Return the [x, y] coordinate for the center point of the cell that contains the specified text.  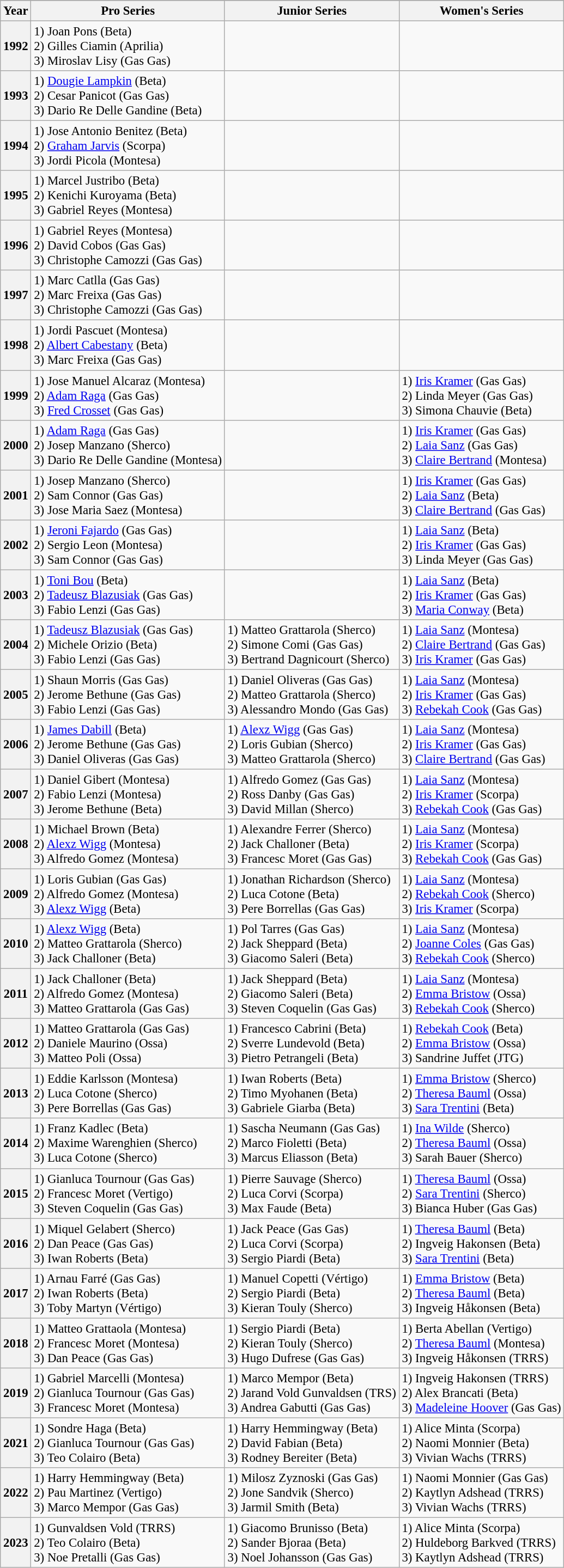
1) Marcel Justribo (Beta)2) Kenichi Kuroyama (Beta)3) Gabriel Reyes (Montesa) [128, 196]
1) Daniel Gibert (Montesa)2) Fabio Lenzi (Montesa)3) Jerome Bethune (Beta) [128, 794]
1) Josep Manzano (Sherco)2) Sam Connor (Gas Gas)3) Jose Maria Saez (Montesa) [128, 495]
1) Sondre Haga (Beta)2) Gianluca Tournour (Gas Gas)3) Teo Colairo (Beta) [128, 1443]
Year [16, 11]
1) Harry Hemmingway (Beta)2) David Fabian (Beta)3) Rodney Bereiter (Beta) [312, 1443]
1) Joan Pons (Beta)2) Gilles Ciamin (Aprilia)3) Miroslav Lisy (Gas Gas) [128, 46]
1) Toni Bou (Beta)2) Tadeusz Blazusiak (Gas Gas)3) Fabio Lenzi (Gas Gas) [128, 595]
1) Laia Sanz (Montesa)2) Joanne Coles (Gas Gas)3) Rebekah Cook (Sherco) [482, 944]
2001 [16, 495]
1) Matteo Grattarola (Sherco)2) Simone Comi (Gas Gas)3) Bertrand Dagnicourt (Sherco) [312, 645]
1) Shaun Morris (Gas Gas)2) Jerome Bethune (Gas Gas)3) Fabio Lenzi (Gas Gas) [128, 694]
1) Miquel Gelabert (Sherco)2) Dan Peace (Gas Gas)3) Iwan Roberts (Beta) [128, 1243]
1996 [16, 246]
2004 [16, 645]
1) Emma Bristow (Sherco)2) Theresa Bauml (Ossa)3) Sara Trentini (Beta) [482, 1094]
1) Jordi Pascuet (Montesa)2) Albert Cabestany (Beta)3) Marc Freixa (Gas Gas) [128, 345]
1) Iris Kramer (Gas Gas)2) Laia Sanz (Gas Gas)3) Claire Bertrand (Montesa) [482, 445]
1) Iris Kramer (Gas Gas)2) Laia Sanz (Beta)3) Claire Bertrand (Gas Gas) [482, 495]
1) Ina Wilde (Sherco)2) Theresa Bauml (Ossa)3) Sarah Bauer (Sherco) [482, 1144]
1) Daniel Oliveras (Gas Gas)2) Matteo Grattarola (Sherco)3) Alessandro Mondo (Gas Gas) [312, 694]
1997 [16, 295]
1) James Dabill (Beta)2) Jerome Bethune (Gas Gas)3) Daniel Oliveras (Gas Gas) [128, 745]
2003 [16, 595]
1) Laia Sanz (Beta)2) Iris Kramer (Gas Gas)3) Linda Meyer (Gas Gas) [482, 545]
2009 [16, 894]
1) Pierre Sauvage (Sherco)2) Luca Corvi (Scorpa)3) Max Faude (Beta) [312, 1193]
2019 [16, 1393]
1) Iwan Roberts (Beta)2) Timo Myohanen (Beta)3) Gabriele Giarba (Beta) [312, 1094]
1) Laia Sanz (Montesa)2) Rebekah Cook (Sherco)3) Iris Kramer (Scorpa) [482, 894]
2013 [16, 1094]
2000 [16, 445]
1) Alfredo Gomez (Gas Gas)2) Ross Danby (Gas Gas)3) David Millan (Sherco) [312, 794]
1) Laia Sanz (Montesa)2) Iris Kramer (Gas Gas)3) Rebekah Cook (Gas Gas) [482, 694]
1993 [16, 96]
2002 [16, 545]
1998 [16, 345]
Pro Series [128, 11]
1) Jack Sheppard (Beta)2) Giacomo Saleri (Beta)3) Steven Coquelin (Gas Gas) [312, 994]
1) Ingveig Hakonsen (TRRS)2) Alex Brancati (Beta)3) Madeleine Hoover (Gas Gas) [482, 1393]
2021 [16, 1443]
1) Laia Sanz (Montesa)2) Iris Kramer (Gas Gas)3) Claire Bertrand (Gas Gas) [482, 745]
1) Adam Raga (Gas Gas)2) Josep Manzano (Sherco)3) Dario Re Delle Gandine (Montesa) [128, 445]
1) Alice Minta (Scorpa)2) Huldeborg Barkved (TRRS)3) Kaytlyn Adshead (TRRS) [482, 1542]
1) Manuel Copetti (Vértigo)2) Sergio Piardi (Beta)3) Kieran Touly (Sherco) [312, 1293]
1) Gunvaldsen Vold (TRRS)2) Teo Colairo (Beta)3) Noe Pretalli (Gas Gas) [128, 1542]
Women's Series [482, 11]
1) Dougie Lampkin (Beta)2) Cesar Panicot (Gas Gas)3) Dario Re Delle Gandine (Beta) [128, 96]
1) Sascha Neumann (Gas Gas)2) Marco Fioletti (Beta)3) Marcus Eliasson (Beta) [312, 1144]
2008 [16, 844]
2006 [16, 745]
1) Loris Gubian (Gas Gas)2) Alfredo Gomez (Montesa)3) Alexz Wigg (Beta) [128, 894]
1) Michael Brown (Beta)2) Alexz Wigg (Montesa)3) Alfredo Gomez (Montesa) [128, 844]
1) Harry Hemmingway (Beta)2) Pau Martinez (Vertigo)3) Marco Mempor (Gas Gas) [128, 1493]
1) Giacomo Brunisso (Beta)2) Sander Bjoraa (Beta)3) Noel Johansson (Gas Gas) [312, 1542]
1994 [16, 146]
1) Jack Challoner (Beta)2) Alfredo Gomez (Montesa)3) Matteo Grattarola (Gas Gas) [128, 994]
1) Theresa Bauml (Ossa)2) Sara Trentini (Sherco)3) Bianca Huber (Gas Gas) [482, 1193]
1) Pol Tarres (Gas Gas)2) Jack Sheppard (Beta)3) Giacomo Saleri (Beta) [312, 944]
2015 [16, 1193]
1) Gianluca Tournour (Gas Gas)2) Francesc Moret (Vertigo)3) Steven Coquelin (Gas Gas) [128, 1193]
1) Alexz Wigg (Gas Gas)2) Loris Gubian (Sherco)3) Matteo Grattarola (Sherco) [312, 745]
1) Alexandre Ferrer (Sherco)2) Jack Challoner (Beta)3) Francesc Moret (Gas Gas) [312, 844]
1) Iris Kramer (Gas Gas)2) Linda Meyer (Gas Gas)3) Simona Chauvie (Beta) [482, 395]
1) Jose Manuel Alcaraz (Montesa)2) Adam Raga (Gas Gas)3) Fred Crosset (Gas Gas) [128, 395]
1) Alexz Wigg (Beta)2) Matteo Grattarola (Sherco)3) Jack Challoner (Beta) [128, 944]
2022 [16, 1493]
1) Marc Catlla (Gas Gas)2) Marc Freixa (Gas Gas)3) Christophe Camozzi (Gas Gas) [128, 295]
1995 [16, 196]
1) Jack Peace (Gas Gas)2) Luca Corvi (Scorpa)3) Sergio Piardi (Beta) [312, 1243]
1) Gabriel Marcelli (Montesa)2) Gianluca Tournour (Gas Gas)3) Francesc Moret (Montesa) [128, 1393]
1) Marco Mempor (Beta)2) Jarand Vold Gunvaldsen (TRS)3) Andrea Gabutti (Gas Gas) [312, 1393]
2007 [16, 794]
2017 [16, 1293]
2005 [16, 694]
1) Eddie Karlsson (Montesa)2) Luca Cotone (Sherco)3) Pere Borrellas (Gas Gas) [128, 1094]
1) Emma Bristow (Beta)2) Theresa Bauml (Beta)3) Ingveig Håkonsen (Beta) [482, 1293]
1999 [16, 395]
1) Theresa Bauml (Beta)2) Ingveig Hakonsen (Beta)3) Sara Trentini (Beta) [482, 1243]
1) Francesco Cabrini (Beta)2) Sverre Lundevold (Beta)3) Pietro Petrangeli (Beta) [312, 1044]
2012 [16, 1044]
2016 [16, 1243]
1) Laia Sanz (Beta)2) Iris Kramer (Gas Gas)3) Maria Conway (Beta) [482, 595]
1) Sergio Piardi (Beta)2) Kieran Touly (Sherco)3) Hugo Dufrese (Gas Gas) [312, 1343]
1) Franz Kadlec (Beta)2) Maxime Warenghien (Sherco)3) Luca Cotone (Sherco) [128, 1144]
1) Tadeusz Blazusiak (Gas Gas)2) Michele Orizio (Beta)3) Fabio Lenzi (Gas Gas) [128, 645]
1) Arnau Farré (Gas Gas)2) Iwan Roberts (Beta)3) Toby Martyn (Vértigo) [128, 1293]
1) Naomi Monnier (Gas Gas)2) Kaytlyn Adshead (TRRS)3) Vivian Wachs (TRRS) [482, 1493]
1) Rebekah Cook (Beta)2) Emma Bristow (Ossa)3) Sandrine Juffet (JTG) [482, 1044]
1) Matteo Grattaola (Montesa)2) Francesc Moret (Montesa)3) Dan Peace (Gas Gas) [128, 1343]
1) Laia Sanz (Montesa)2) Emma Bristow (Ossa)3) Rebekah Cook (Sherco) [482, 994]
2014 [16, 1144]
2011 [16, 994]
2023 [16, 1542]
1) Milosz Zyznoski (Gas Gas)2) Jone Sandvik (Sherco)3) Jarmil Smith (Beta) [312, 1493]
1) Gabriel Reyes (Montesa)2) David Cobos (Gas Gas)3) Christophe Camozzi (Gas Gas) [128, 246]
1992 [16, 46]
Junior Series [312, 11]
1) Berta Abellan (Vertigo)2) Theresa Bauml (Montesa)3) Ingveig Håkonsen (TRRS) [482, 1343]
1) Laia Sanz (Montesa)2) Claire Bertrand (Gas Gas)3) Iris Kramer (Gas Gas) [482, 645]
1) Jose Antonio Benitez (Beta)2) Graham Jarvis (Scorpa)3) Jordi Picola (Montesa) [128, 146]
2018 [16, 1343]
2010 [16, 944]
1) Jeroni Fajardo (Gas Gas)2) Sergio Leon (Montesa)3) Sam Connor (Gas Gas) [128, 545]
1) Matteo Grattarola (Gas Gas)2) Daniele Maurino (Ossa)3) Matteo Poli (Ossa) [128, 1044]
1) Alice Minta (Scorpa)2) Naomi Monnier (Beta)3) Vivian Wachs (TRRS) [482, 1443]
1) Jonathan Richardson (Sherco)2) Luca Cotone (Beta)3) Pere Borrellas (Gas Gas) [312, 894]
